Extract the [X, Y] coordinate from the center of the cell holding the provided text.  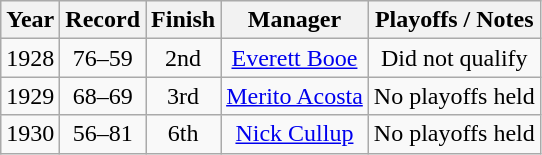
1930 [30, 134]
68–69 [103, 96]
Manager [295, 20]
56–81 [103, 134]
Playoffs / Notes [454, 20]
1929 [30, 96]
Everett Booe [295, 58]
Merito Acosta [295, 96]
Did not qualify [454, 58]
Finish [184, 20]
1928 [30, 58]
6th [184, 134]
3rd [184, 96]
76–59 [103, 58]
Nick Cullup [295, 134]
2nd [184, 58]
Record [103, 20]
Year [30, 20]
